Return the [X, Y] coordinate for the center point of the cell that contains the specified text.  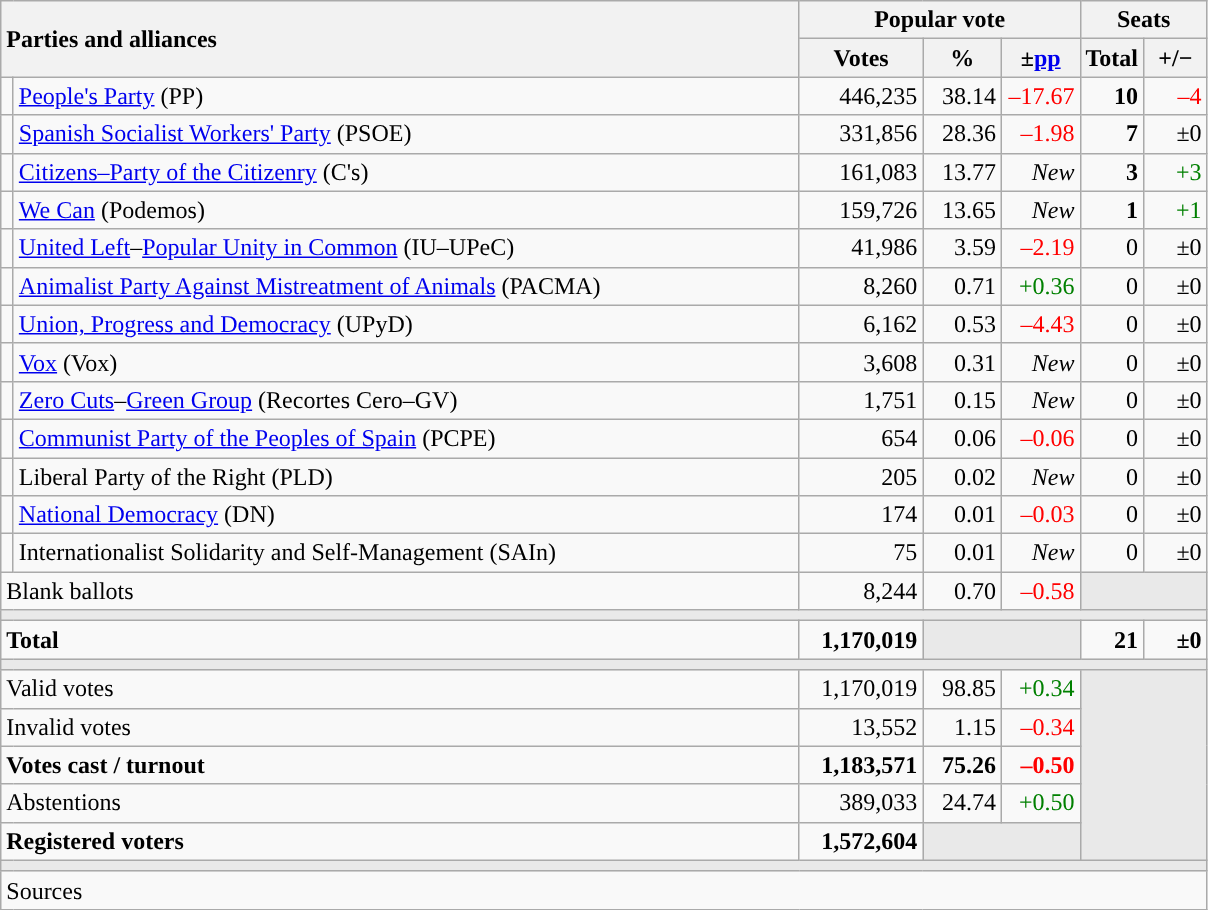
24.74 [962, 803]
Invalid votes [400, 727]
28.36 [962, 134]
Zero Cuts–Green Group (Recortes Cero–GV) [406, 400]
8,244 [861, 591]
–4 [1176, 96]
Seats [1144, 20]
7 [1112, 134]
13.65 [962, 210]
21 [1112, 640]
446,235 [861, 96]
–0.50 [1040, 765]
±pp [1040, 58]
Communist Party of the Peoples of Spain (PCPE) [406, 438]
205 [861, 477]
Votes [861, 58]
6,162 [861, 324]
Internationalist Solidarity and Self-Management (SAIn) [406, 553]
1.15 [962, 727]
Liberal Party of the Right (PLD) [406, 477]
Sources [604, 890]
Spanish Socialist Workers' Party (PSOE) [406, 134]
0.53 [962, 324]
75.26 [962, 765]
–0.34 [1040, 727]
1,572,604 [861, 841]
Popular vote [940, 20]
0.70 [962, 591]
We Can (Podemos) [406, 210]
13.77 [962, 172]
0.31 [962, 362]
1 [1112, 210]
654 [861, 438]
41,986 [861, 248]
–0.58 [1040, 591]
Registered voters [400, 841]
Blank ballots [400, 591]
–0.06 [1040, 438]
98.85 [962, 689]
3.59 [962, 248]
–17.67 [1040, 96]
0.02 [962, 477]
National Democracy (DN) [406, 515]
% [962, 58]
People's Party (PP) [406, 96]
3,608 [861, 362]
–0.03 [1040, 515]
10 [1112, 96]
3 [1112, 172]
161,083 [861, 172]
–4.43 [1040, 324]
Votes cast / turnout [400, 765]
+1 [1176, 210]
+0.36 [1040, 286]
United Left–Popular Unity in Common (IU–UPeC) [406, 248]
0.71 [962, 286]
Citizens–Party of the Citizenry (C's) [406, 172]
13,552 [861, 727]
389,033 [861, 803]
1,183,571 [861, 765]
+3 [1176, 172]
159,726 [861, 210]
331,856 [861, 134]
+0.50 [1040, 803]
174 [861, 515]
0.15 [962, 400]
1,751 [861, 400]
8,260 [861, 286]
0.06 [962, 438]
75 [861, 553]
38.14 [962, 96]
–2.19 [1040, 248]
Parties and alliances [400, 39]
Animalist Party Against Mistreatment of Animals (PACMA) [406, 286]
+0.34 [1040, 689]
Vox (Vox) [406, 362]
Union, Progress and Democracy (UPyD) [406, 324]
Valid votes [400, 689]
–1.98 [1040, 134]
+/− [1176, 58]
Abstentions [400, 803]
